Scan for the cell matching the given text and deliver its (X, Y) coordinate at center. 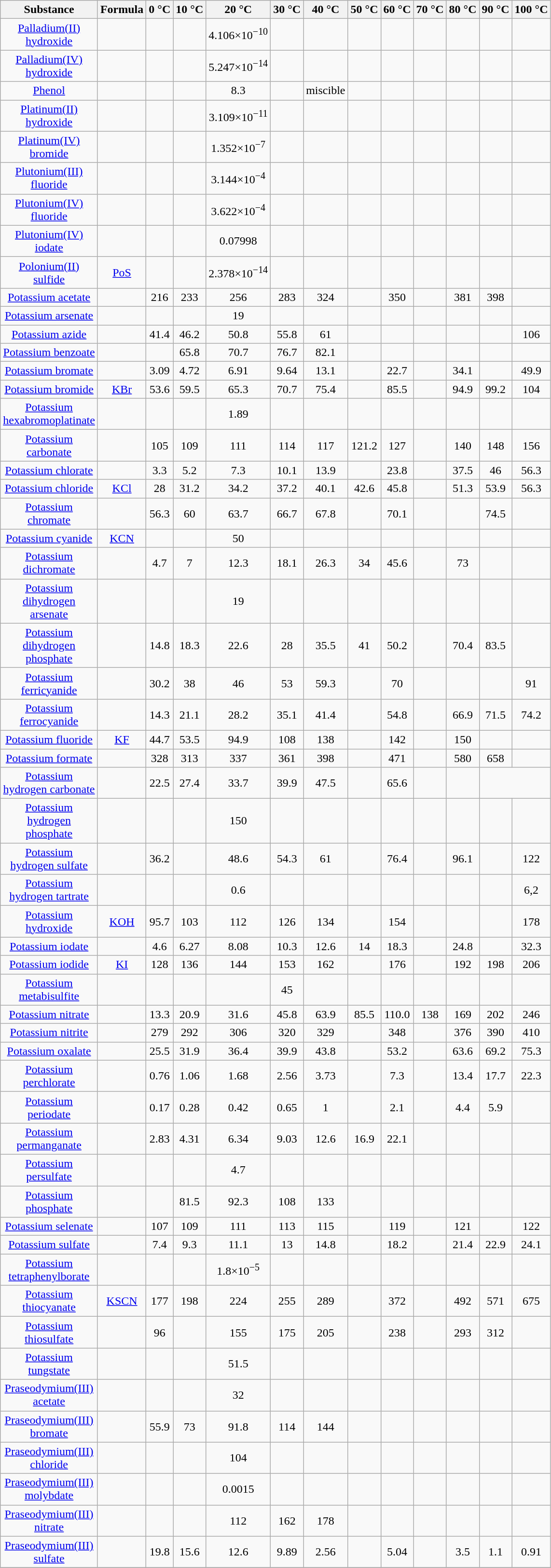
53.2 (397, 1051)
76.4 (397, 859)
3.73 (326, 1076)
Substance (49, 10)
Potassium hydrogen sulfate (49, 859)
22.6 (238, 645)
95.7 (160, 921)
11.1 (238, 1245)
140 (463, 446)
0.07998 (238, 241)
107 (160, 1227)
Potassium permanganate (49, 1138)
Potassium benzoate (49, 353)
15.6 (190, 1552)
Potassium phosphate (49, 1201)
155 (238, 1332)
60 (190, 513)
177 (160, 1301)
53.6 (160, 389)
10.1 (287, 470)
0.17 (160, 1107)
Potassium chlorate (49, 470)
13 (287, 1245)
Potassium azide (49, 334)
Potassium carbonate (49, 446)
70.1 (397, 513)
372 (397, 1301)
27.4 (190, 783)
381 (463, 297)
60 °C (397, 10)
0.0015 (238, 1489)
KSCN (122, 1301)
Potassium nitrite (49, 1033)
4.4 (463, 1107)
96.1 (463, 859)
337 (238, 758)
28.2 (238, 715)
324 (326, 297)
26.3 (326, 563)
1 (326, 1107)
45 (287, 990)
Potassium tungstate (49, 1364)
30.2 (160, 683)
313 (190, 758)
320 (287, 1033)
50 (238, 538)
3.5 (463, 1552)
PoS (122, 272)
136 (190, 965)
1.1 (496, 1552)
154 (397, 921)
9.89 (287, 1552)
348 (397, 1033)
92.3 (238, 1201)
Platinum(IV) bromide (49, 147)
376 (463, 1033)
148 (496, 446)
216 (160, 297)
91.8 (238, 1427)
Potassium ferrocyanide (49, 715)
Potassium persulfate (49, 1170)
49.9 (531, 371)
Plutonium(IV) iodate (49, 241)
175 (287, 1332)
Potassium periodate (49, 1107)
329 (326, 1033)
Potassium cyanide (49, 538)
22.3 (531, 1076)
110.0 (397, 1014)
4.72 (190, 371)
82.1 (326, 353)
66.9 (463, 715)
21.4 (463, 1245)
59.3 (326, 683)
Potassium metabisulfite (49, 990)
Praseodymium(III) acetate (49, 1395)
153 (287, 965)
9.03 (287, 1138)
30 °C (287, 10)
53.5 (190, 739)
134 (326, 921)
Plutonium(III) fluoride (49, 178)
6.91 (238, 371)
Formula (122, 10)
279 (160, 1033)
3.3 (160, 470)
5.2 (190, 470)
63.7 (238, 513)
Potassium perchlorate (49, 1076)
Potassium acetate (49, 297)
580 (463, 758)
192 (463, 965)
0.28 (190, 1107)
22.7 (397, 371)
350 (397, 297)
47.5 (326, 783)
63.9 (326, 1014)
3.09 (160, 371)
13.3 (160, 1014)
3.144×10−4 (238, 178)
65.3 (238, 389)
292 (190, 1033)
34.1 (463, 371)
1.06 (190, 1076)
71.5 (496, 715)
67.8 (326, 513)
8.3 (238, 91)
18.2 (397, 1245)
9.3 (190, 1245)
Polonium(II) sulfide (49, 272)
113 (287, 1227)
361 (287, 758)
Phenol (49, 91)
65.8 (190, 353)
31.2 (190, 489)
8.08 (238, 946)
51.5 (238, 1364)
202 (496, 1014)
471 (397, 758)
91 (531, 683)
13.9 (326, 470)
1.352×10−7 (238, 147)
43.8 (326, 1051)
126 (287, 921)
Potassium oxalate (49, 1051)
42.6 (364, 489)
KOH (122, 921)
2.1 (397, 1107)
0.76 (160, 1076)
99.2 (496, 389)
312 (496, 1332)
4.31 (190, 1138)
100 °C (531, 10)
7.4 (160, 1245)
410 (531, 1033)
Praseodymium(III) molybdate (49, 1489)
5.04 (397, 1552)
KCN (122, 538)
Potassium iodide (49, 965)
Potassium iodate (49, 946)
18.1 (287, 563)
40 °C (326, 10)
69.2 (496, 1051)
16.9 (364, 1138)
41 (364, 645)
70.4 (463, 645)
121 (463, 1227)
5.247×10−14 (238, 66)
106 (531, 334)
675 (531, 1301)
328 (160, 758)
5.9 (496, 1107)
50.2 (397, 645)
83.5 (496, 645)
105 (160, 446)
14.3 (160, 715)
51.3 (463, 489)
103 (190, 921)
2.378×10−14 (238, 272)
13.1 (326, 371)
32.3 (531, 946)
37.5 (463, 470)
KBr (122, 389)
Praseodymium(III) sulfate (49, 1552)
54.8 (397, 715)
224 (238, 1301)
66.7 (287, 513)
246 (531, 1014)
0 °C (160, 10)
31.6 (238, 1014)
38 (190, 683)
70 °C (430, 10)
37.2 (287, 489)
53.9 (496, 489)
Praseodymium(III) bromate (49, 1427)
25.5 (160, 1051)
33.7 (238, 783)
32 (238, 1395)
55.9 (160, 1427)
121.2 (364, 446)
Potassium thiosulfate (49, 1332)
20 °C (238, 10)
44.7 (160, 739)
Potassium hydroxide (49, 921)
10.3 (287, 946)
1.68 (238, 1076)
Potassium bromide (49, 389)
Potassium ferricyanide (49, 683)
12.3 (238, 563)
289 (326, 1301)
21.1 (190, 715)
Palladium(IV) hydroxide (49, 66)
Plutonium(IV) fluoride (49, 209)
0.6 (238, 890)
256 (238, 297)
Potassium formate (49, 758)
119 (397, 1227)
74.5 (496, 513)
390 (496, 1033)
Potassium bromate (49, 371)
10 °C (190, 10)
Potassium hydrogen carbonate (49, 783)
Potassium tetraphenylborate (49, 1269)
24.8 (463, 946)
90 °C (496, 10)
115 (326, 1227)
9.64 (287, 371)
63.6 (463, 1051)
KF (122, 739)
50 °C (364, 10)
Potassium hydrogen tartrate (49, 890)
117 (326, 446)
293 (463, 1332)
19.8 (160, 1552)
14 (364, 946)
128 (160, 965)
Potassium nitrate (49, 1014)
81.5 (190, 1201)
Potassium fluoride (49, 739)
Potassium thiocyanate (49, 1301)
31.9 (190, 1051)
306 (238, 1033)
45.6 (397, 563)
Potassium dihydrogen phosphate (49, 645)
492 (463, 1301)
13.4 (463, 1076)
142 (397, 739)
34 (364, 563)
65.6 (397, 783)
Praseodymium(III) chloride (49, 1458)
156 (531, 446)
76.7 (287, 353)
34.2 (238, 489)
70 (397, 683)
50.8 (238, 334)
233 (190, 297)
80 °C (463, 10)
KI (122, 965)
169 (463, 1014)
35.1 (287, 715)
7 (190, 563)
17.7 (496, 1076)
127 (397, 446)
Potassium hydrogen phosphate (49, 821)
205 (326, 1332)
0.65 (287, 1107)
133 (326, 1201)
36.4 (238, 1051)
6.34 (238, 1138)
35.5 (326, 645)
75.3 (531, 1051)
Potassium chromate (49, 513)
23.8 (397, 470)
255 (287, 1301)
0.91 (531, 1552)
55.8 (287, 334)
48.6 (238, 859)
22.5 (160, 783)
53 (287, 683)
Potassium sulfate (49, 1245)
Potassium selenate (49, 1227)
Potassium hexabromoplatinate (49, 414)
3.622×10−4 (238, 209)
KCl (122, 489)
Potassium dihydrogen arsenate (49, 601)
74.2 (531, 715)
1.8×10−5 (238, 1269)
283 (287, 297)
22.1 (397, 1138)
96 (160, 1332)
658 (496, 758)
4.6 (160, 946)
Palladium(II) hydroxide (49, 35)
Praseodymium(III) nitrate (49, 1520)
6.27 (190, 946)
Potassium arsenate (49, 315)
176 (397, 965)
1.89 (238, 414)
36.2 (160, 859)
Platinum(II) hydroxide (49, 116)
6,2 (531, 890)
22.9 (496, 1245)
4.106×10−10 (238, 35)
Potassium chloride (49, 489)
miscible (326, 91)
0.42 (238, 1107)
571 (496, 1301)
75.4 (326, 389)
40.1 (326, 489)
3.109×10−11 (238, 116)
2.83 (160, 1138)
238 (397, 1332)
20.9 (190, 1014)
Potassium dichromate (49, 563)
59.5 (190, 389)
24.1 (531, 1245)
46.2 (190, 334)
206 (531, 965)
54.3 (287, 859)
